Find where the given text appears and provide that cell's center as (x, y) coordinate. 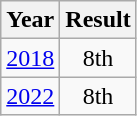
Result (98, 20)
2018 (30, 58)
Year (30, 20)
2022 (30, 96)
